Detect which cell encompasses the target text, then output its [X, Y] center coordinate. 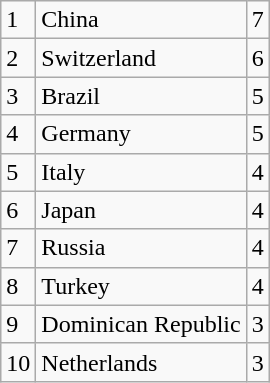
Italy [141, 172]
Switzerland [141, 58]
9 [18, 324]
1 [18, 20]
8 [18, 286]
Netherlands [141, 362]
China [141, 20]
Dominican Republic [141, 324]
Brazil [141, 96]
Germany [141, 134]
Japan [141, 210]
Russia [141, 248]
2 [18, 58]
10 [18, 362]
Turkey [141, 286]
